Provide the (X, Y) coordinate of the cell's center where the given text is located.  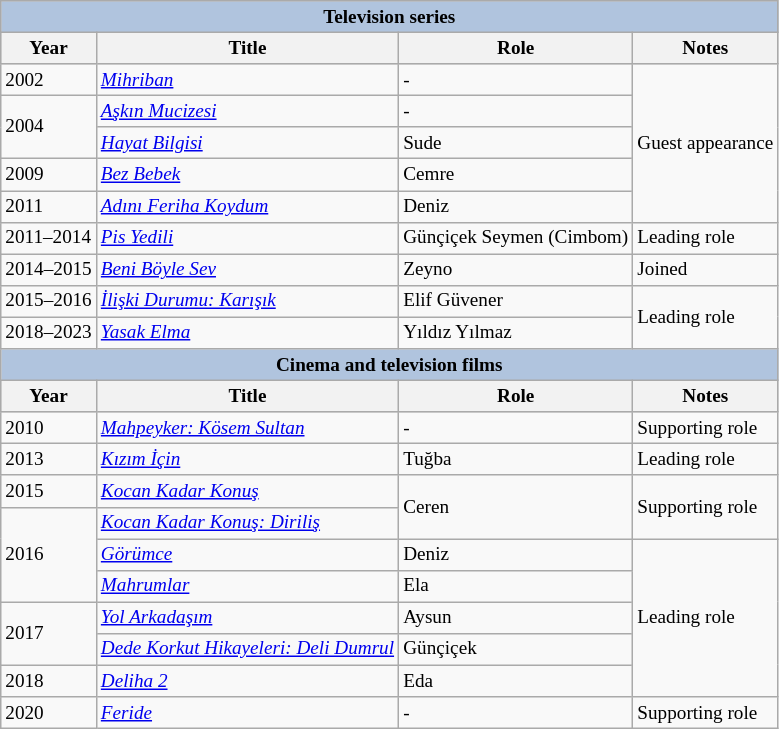
Television series (390, 17)
Dede Korkut Hikayeleri: Deli Dumrul (247, 649)
2014–2015 (49, 270)
2020 (49, 713)
Günçiçek (516, 649)
Deliha 2 (247, 681)
Guest appearance (706, 143)
2018–2023 (49, 333)
Pis Yedili (247, 238)
2015 (49, 491)
Aysun (516, 618)
Cinema and television films (390, 365)
2017 (49, 634)
2011 (49, 206)
Ela (516, 586)
Kızım İçin (247, 460)
2009 (49, 175)
Kocan Kadar Konuş: Diriliş (247, 523)
Beni Böyle Sev (247, 270)
2004 (49, 126)
2002 (49, 80)
Sude (516, 143)
Cemre (516, 175)
Eda (516, 681)
Mihriban (247, 80)
Mahpeyker: Kösem Sultan (247, 428)
2010 (49, 428)
Adını Feriha Koydum (247, 206)
İlişki Durumu: Karışık (247, 301)
Ceren (516, 506)
2016 (49, 554)
Kocan Kadar Konuş (247, 491)
Bez Bebek (247, 175)
2018 (49, 681)
Günçiçek Seymen (Cimbom) (516, 238)
Tuğba (516, 460)
Görümce (247, 554)
Yıldız Yılmaz (516, 333)
Yasak Elma (247, 333)
Mahrumlar (247, 586)
2011–2014 (49, 238)
Feride (247, 713)
2015–2016 (49, 301)
Hayat Bilgisi (247, 143)
Elif Güvener (516, 301)
Joined (706, 270)
Aşkın Mucizesi (247, 111)
Zeyno (516, 270)
2013 (49, 460)
Yol Arkadaşım (247, 618)
